Detect which cell encompasses the target text, then output its [X, Y] center coordinate. 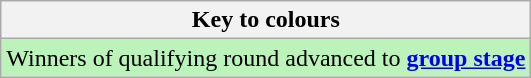
Key to colours [266, 20]
Winners of qualifying round advanced to group stage [266, 58]
